Detect which cell encompasses the target text, then output its [X, Y] center coordinate. 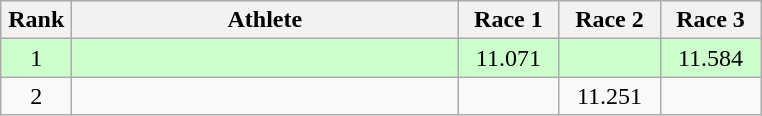
Race 2 [610, 20]
11.584 [710, 58]
Race 1 [508, 20]
11.251 [610, 96]
Race 3 [710, 20]
11.071 [508, 58]
2 [36, 96]
1 [36, 58]
Athlete [265, 20]
Rank [36, 20]
